Detect which cell encompasses the target text, then output its [x, y] center coordinate. 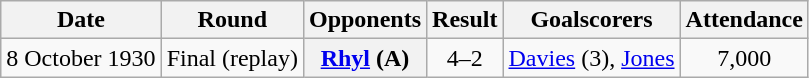
Date [81, 20]
Final (replay) [232, 58]
Result [465, 20]
Rhyl (A) [364, 58]
4–2 [465, 58]
Attendance [744, 20]
Davies (3), Jones [592, 58]
Goalscorers [592, 20]
7,000 [744, 58]
8 October 1930 [81, 58]
Opponents [364, 20]
Round [232, 20]
